Find where the given text appears and provide that cell's center as (X, Y) coordinate. 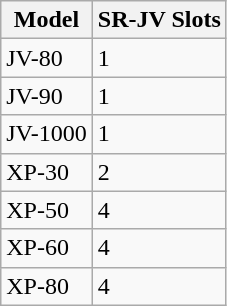
XP-50 (47, 210)
XP-80 (47, 286)
JV-1000 (47, 134)
XP-60 (47, 248)
JV-80 (47, 58)
JV-90 (47, 96)
SR-JV Slots (159, 20)
Model (47, 20)
2 (159, 172)
XP-30 (47, 172)
